Pinpoint the cell where the given text exists, returning its [X, Y] midpoint coordinate. 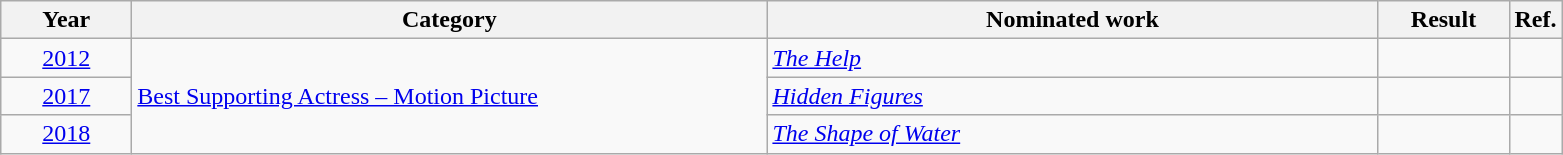
The Shape of Water [1072, 134]
Year [66, 20]
2017 [66, 96]
2012 [66, 58]
The Help [1072, 58]
2018 [66, 134]
Result [1444, 20]
Hidden Figures [1072, 96]
Ref. [1536, 20]
Nominated work [1072, 20]
Category [450, 20]
Best Supporting Actress – Motion Picture [450, 96]
